Return (x, y) of the center of cell containing provided text 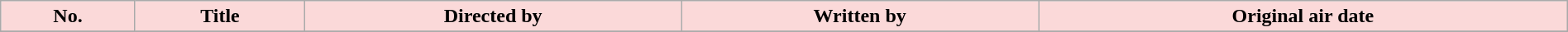
Title (220, 16)
Written by (860, 16)
Original air date (1303, 16)
Directed by (493, 16)
No. (68, 16)
